For the text-containing cell, return its midpoint in (x, y) coordinate format. 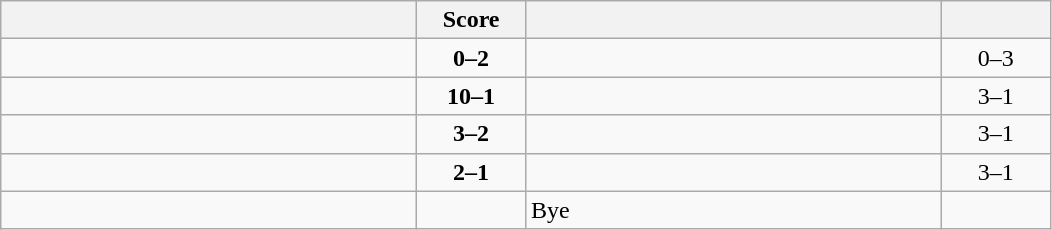
0–2 (472, 58)
Bye (733, 210)
3–2 (472, 134)
2–1 (472, 172)
10–1 (472, 96)
Score (472, 20)
0–3 (996, 58)
